Pinpoint the cell where the given text exists, returning its (x, y) midpoint coordinate. 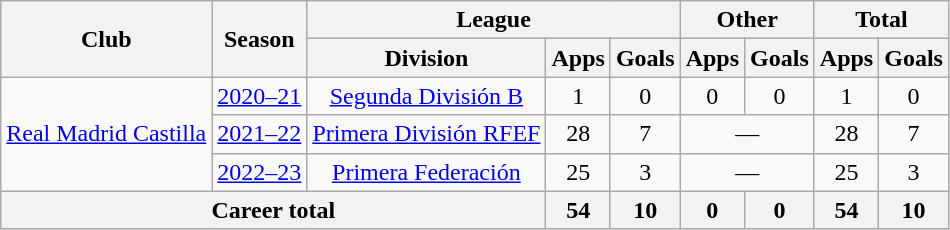
Division (426, 58)
League (494, 20)
Season (260, 39)
Segunda División B (426, 96)
Total (881, 20)
2022–23 (260, 172)
Primera División RFEF (426, 134)
Other (747, 20)
Club (106, 39)
2020–21 (260, 96)
Primera Federación (426, 172)
2021–22 (260, 134)
Real Madrid Castilla (106, 134)
Career total (274, 210)
